From the cell containing the given text, extract its center point as (X, Y) coordinate. 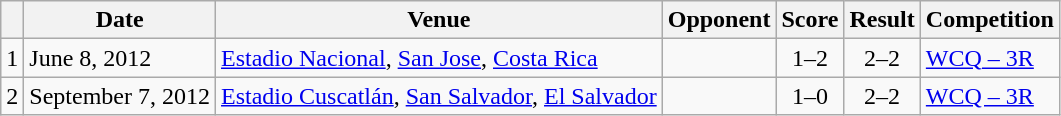
June 8, 2012 (120, 58)
2 (12, 96)
Estadio Nacional, San Jose, Costa Rica (440, 58)
Estadio Cuscatlán, San Salvador, El Salvador (440, 96)
September 7, 2012 (120, 96)
Opponent (719, 20)
1–2 (810, 58)
Score (810, 20)
1–0 (810, 96)
1 (12, 58)
Date (120, 20)
Venue (440, 20)
Competition (990, 20)
Result (882, 20)
